Search for the cell housing the specified text and yield its [x, y] center coordinate. 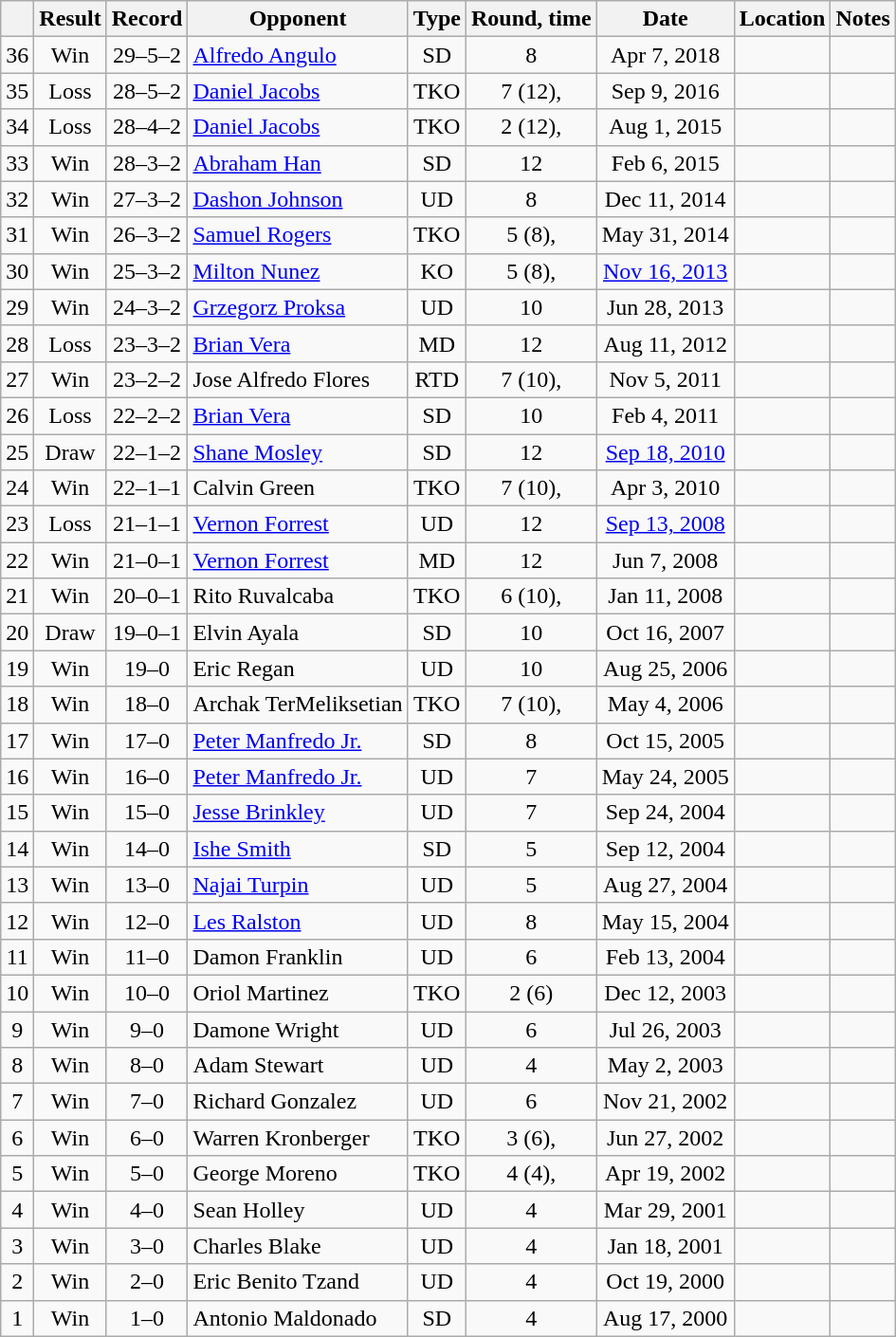
16 [17, 777]
21 [17, 596]
Dashon Johnson [298, 199]
35 [17, 91]
RTD [436, 379]
19–0–1 [147, 632]
22–1–1 [147, 488]
May 15, 2004 [666, 921]
Date [666, 19]
9–0 [147, 1029]
Result [70, 19]
30 [17, 271]
Notes [863, 19]
2–0 [147, 1282]
16–0 [147, 777]
22 [17, 560]
5–0 [147, 1174]
17 [17, 741]
32 [17, 199]
25 [17, 452]
Eric Benito Tzand [298, 1282]
Type [436, 19]
Ishe Smith [298, 849]
Oct 15, 2005 [666, 741]
9 [17, 1029]
Mar 29, 2001 [666, 1210]
Jesse Brinkley [298, 813]
Warren Kronberger [298, 1138]
Feb 13, 2004 [666, 957]
Sep 9, 2016 [666, 91]
19–0 [147, 668]
Damon Franklin [298, 957]
Feb 6, 2015 [666, 163]
May 31, 2014 [666, 235]
Antonio Maldonado [298, 1318]
Milton Nunez [298, 271]
27–3–2 [147, 199]
Jose Alfredo Flores [298, 379]
10–0 [147, 993]
Nov 21, 2002 [666, 1102]
20–0–1 [147, 596]
Aug 11, 2012 [666, 343]
25–3–2 [147, 271]
3 [17, 1246]
24–3–2 [147, 307]
23 [17, 524]
Record [147, 19]
Nov 16, 2013 [666, 271]
Abraham Han [298, 163]
14 [17, 849]
Aug 27, 2004 [666, 885]
Sean Holley [298, 1210]
2 (12), [531, 127]
Opponent [298, 19]
29–5–2 [147, 55]
13 [17, 885]
22–2–2 [147, 415]
31 [17, 235]
Apr 3, 2010 [666, 488]
May 4, 2006 [666, 705]
Alfredo Angulo [298, 55]
KO [436, 271]
19 [17, 668]
May 2, 2003 [666, 1066]
Dec 11, 2014 [666, 199]
Archak TerMeliksetian [298, 705]
Oriol Martinez [298, 993]
28–5–2 [147, 91]
Dec 12, 2003 [666, 993]
2 (6) [531, 993]
33 [17, 163]
May 24, 2005 [666, 777]
24 [17, 488]
Sep 18, 2010 [666, 452]
Jan 11, 2008 [666, 596]
21–0–1 [147, 560]
12–0 [147, 921]
15 [17, 813]
7–0 [147, 1102]
7 (12), [531, 91]
Les Ralston [298, 921]
1 [17, 1318]
Jul 26, 2003 [666, 1029]
Eric Regan [298, 668]
26 [17, 415]
28–4–2 [147, 127]
Round, time [531, 19]
4 (4), [531, 1174]
3–0 [147, 1246]
17–0 [147, 741]
Jun 7, 2008 [666, 560]
23–2–2 [147, 379]
11 [17, 957]
Jun 27, 2002 [666, 1138]
Oct 16, 2007 [666, 632]
Aug 1, 2015 [666, 127]
Calvin Green [298, 488]
28–3–2 [147, 163]
20 [17, 632]
Apr 7, 2018 [666, 55]
26–3–2 [147, 235]
6–0 [147, 1138]
29 [17, 307]
Jun 28, 2013 [666, 307]
Shane Mosley [298, 452]
23–3–2 [147, 343]
Nov 5, 2011 [666, 379]
Adam Stewart [298, 1066]
Grzegorz Proksa [298, 307]
13–0 [147, 885]
8–0 [147, 1066]
27 [17, 379]
36 [17, 55]
George Moreno [298, 1174]
Feb 4, 2011 [666, 415]
Richard Gonzalez [298, 1102]
Oct 19, 2000 [666, 1282]
Elvin Ayala [298, 632]
Damone Wright [298, 1029]
Samuel Rogers [298, 235]
Sep 13, 2008 [666, 524]
34 [17, 127]
4–0 [147, 1210]
1–0 [147, 1318]
3 (6), [531, 1138]
15–0 [147, 813]
18–0 [147, 705]
2 [17, 1282]
21–1–1 [147, 524]
Rito Ruvalcaba [298, 596]
Jan 18, 2001 [666, 1246]
Najai Turpin [298, 885]
Sep 12, 2004 [666, 849]
Aug 25, 2006 [666, 668]
28 [17, 343]
Sep 24, 2004 [666, 813]
14–0 [147, 849]
22–1–2 [147, 452]
6 (10), [531, 596]
Location [782, 19]
11–0 [147, 957]
18 [17, 705]
Aug 17, 2000 [666, 1318]
Apr 19, 2002 [666, 1174]
Charles Blake [298, 1246]
